Capture the cell that displays the provided text and extract its (x, y) central coordinate. 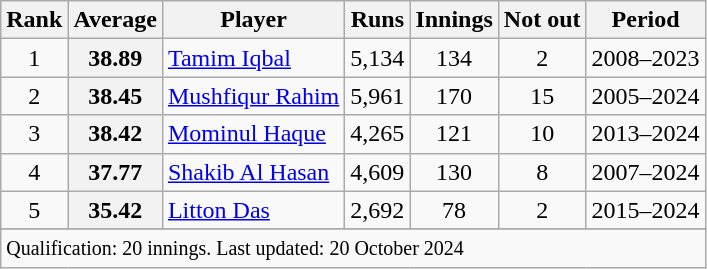
37.77 (116, 172)
38.45 (116, 96)
4 (34, 172)
Qualification: 20 innings. Last updated: 20 October 2024 (353, 248)
35.42 (116, 210)
4,609 (378, 172)
4,265 (378, 134)
Shakib Al Hasan (253, 172)
38.89 (116, 58)
Player (253, 20)
170 (454, 96)
Rank (34, 20)
8 (542, 172)
5,961 (378, 96)
2013–2024 (646, 134)
5,134 (378, 58)
38.42 (116, 134)
Litton Das (253, 210)
Runs (378, 20)
15 (542, 96)
2015–2024 (646, 210)
1 (34, 58)
3 (34, 134)
134 (454, 58)
2005–2024 (646, 96)
Not out (542, 20)
10 (542, 134)
Tamim Iqbal (253, 58)
Mominul Haque (253, 134)
5 (34, 210)
Innings (454, 20)
Mushfiqur Rahim (253, 96)
2007–2024 (646, 172)
130 (454, 172)
121 (454, 134)
2008–2023 (646, 58)
2,692 (378, 210)
Average (116, 20)
Period (646, 20)
78 (454, 210)
